Search for the cell housing the specified text and yield its (X, Y) center coordinate. 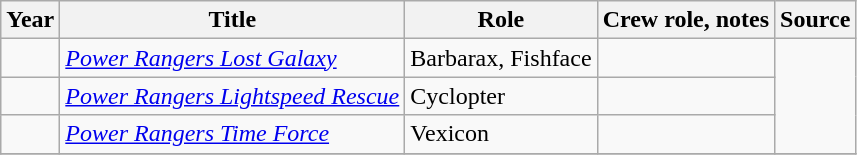
Power Rangers Lost Galaxy (232, 58)
Cyclopter (501, 96)
Year (30, 20)
Role (501, 20)
Barbarax, Fishface (501, 58)
Power Rangers Time Force (232, 134)
Source (816, 20)
Title (232, 20)
Vexicon (501, 134)
Power Rangers Lightspeed Rescue (232, 96)
Crew role, notes (686, 20)
